Search for the cell housing the specified text and yield its [X, Y] center coordinate. 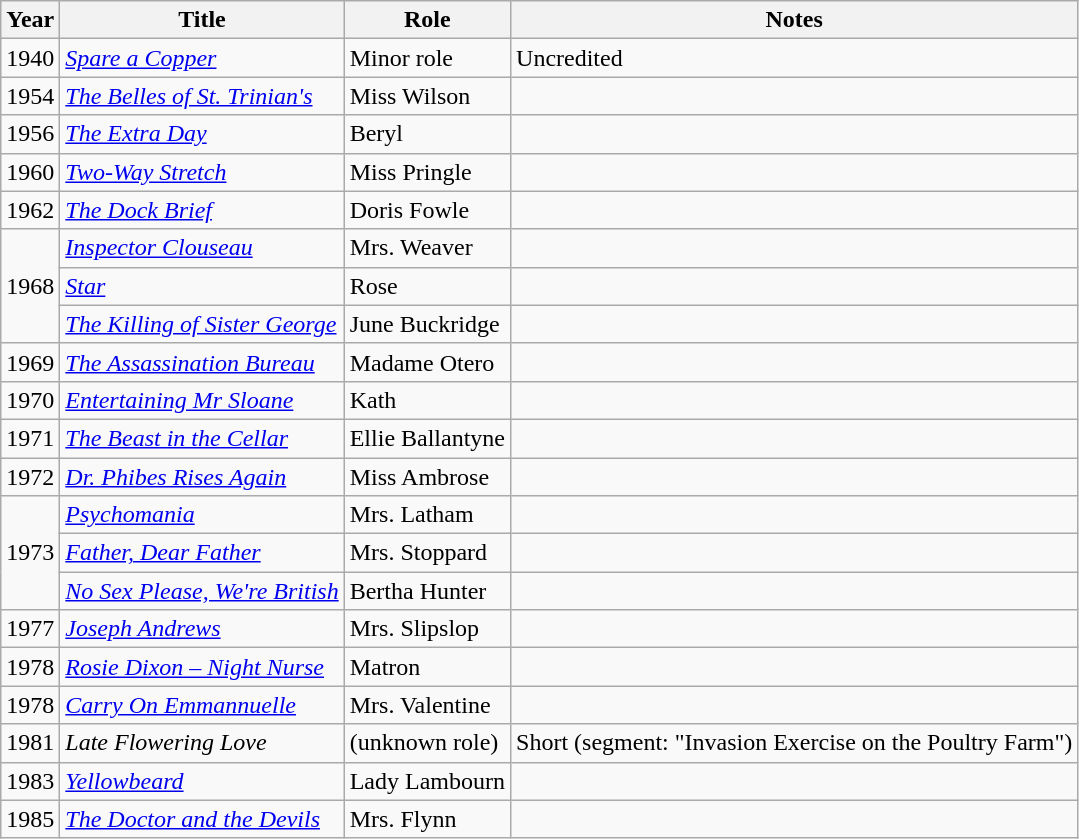
Star [202, 286]
Psychomania [202, 515]
Role [427, 20]
Year [30, 20]
1985 [30, 819]
Mrs. Stoppard [427, 553]
Yellowbeard [202, 781]
Madame Otero [427, 362]
The Assassination Bureau [202, 362]
The Belles of St. Trinian's [202, 96]
1983 [30, 781]
1970 [30, 400]
1968 [30, 286]
Joseph Andrews [202, 629]
Short (segment: "Invasion Exercise on the Poultry Farm") [794, 743]
Bertha Hunter [427, 591]
Mrs. Valentine [427, 705]
The Extra Day [202, 134]
Uncredited [794, 58]
Father, Dear Father [202, 553]
1954 [30, 96]
1940 [30, 58]
The Beast in the Cellar [202, 438]
No Sex Please, We're British [202, 591]
Ellie Ballantyne [427, 438]
Spare a Copper [202, 58]
The Killing of Sister George [202, 324]
1973 [30, 553]
Miss Ambrose [427, 477]
Late Flowering Love [202, 743]
Two-Way Stretch [202, 172]
Entertaining Mr Sloane [202, 400]
The Doctor and the Devils [202, 819]
1971 [30, 438]
Miss Wilson [427, 96]
1972 [30, 477]
Title [202, 20]
Rosie Dixon – Night Nurse [202, 667]
Notes [794, 20]
1960 [30, 172]
Beryl [427, 134]
1956 [30, 134]
1977 [30, 629]
Doris Fowle [427, 210]
The Dock Brief [202, 210]
Lady Lambourn [427, 781]
June Buckridge [427, 324]
Mrs. Weaver [427, 248]
1981 [30, 743]
Mrs. Flynn [427, 819]
(unknown role) [427, 743]
Inspector Clouseau [202, 248]
Carry On Emmannuelle [202, 705]
Mrs. Slipslop [427, 629]
Rose [427, 286]
Minor role [427, 58]
1969 [30, 362]
Matron [427, 667]
Miss Pringle [427, 172]
Kath [427, 400]
1962 [30, 210]
Mrs. Latham [427, 515]
Dr. Phibes Rises Again [202, 477]
